Search for the cell housing the specified text and yield its [X, Y] center coordinate. 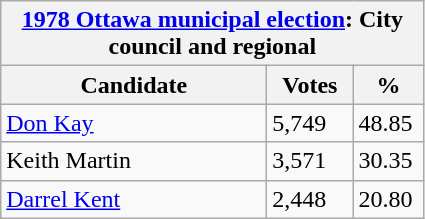
30.35 [388, 161]
Darrel Kent [134, 199]
Keith Martin [134, 161]
1978 Ottawa municipal election: City council and regional [212, 34]
5,749 [310, 123]
2,448 [310, 199]
% [388, 85]
Don Kay [134, 123]
Candidate [134, 85]
20.80 [388, 199]
Votes [310, 85]
48.85 [388, 123]
3,571 [310, 161]
